Capture the cell that displays the provided text and extract its (X, Y) central coordinate. 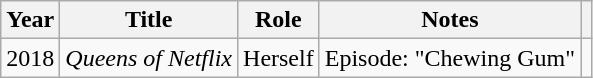
2018 (30, 58)
Role (279, 20)
Year (30, 20)
Queens of Netflix (149, 58)
Notes (450, 20)
Herself (279, 58)
Episode: "Chewing Gum" (450, 58)
Title (149, 20)
